Return (X, Y) of the center of cell containing provided text 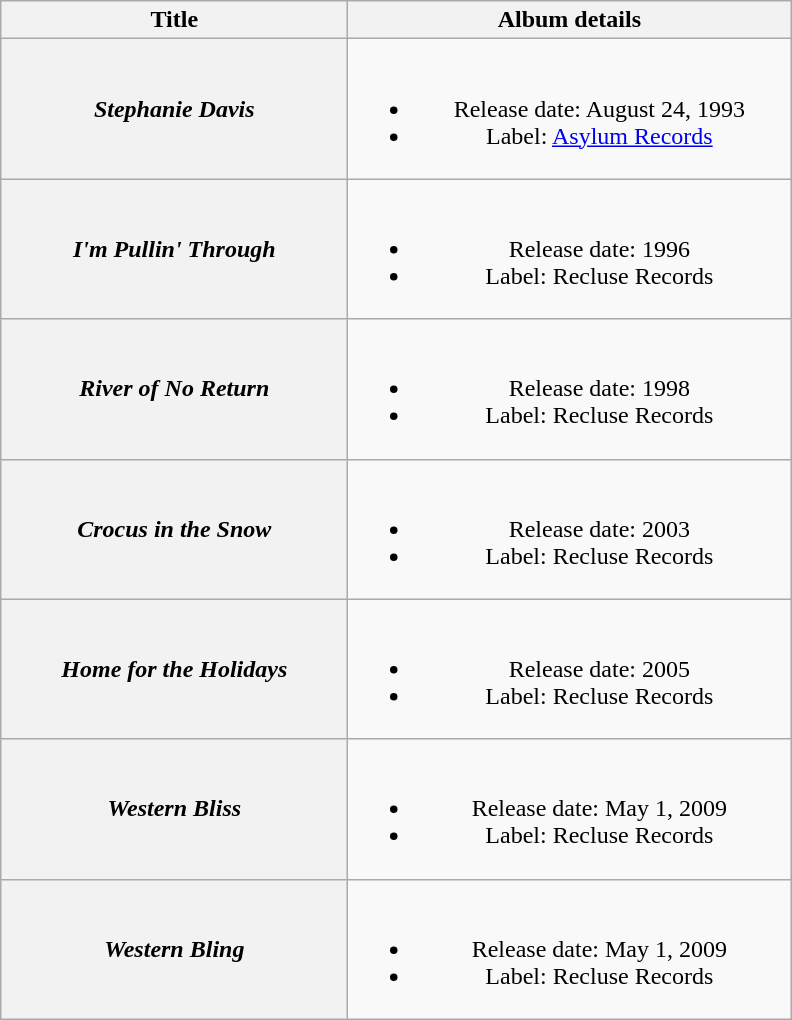
Western Bling (174, 949)
Title (174, 20)
Western Bliss (174, 809)
Release date: 1996Label: Recluse Records (570, 249)
Stephanie Davis (174, 109)
Home for the Holidays (174, 669)
Release date: 1998Label: Recluse Records (570, 389)
I'm Pullin' Through (174, 249)
Release date: 2005Label: Recluse Records (570, 669)
Release date: August 24, 1993Label: Asylum Records (570, 109)
Release date: 2003Label: Recluse Records (570, 529)
River of No Return (174, 389)
Album details (570, 20)
Crocus in the Snow (174, 529)
